Determine the (x, y) coordinate at the center of the cell enclosing the given text.  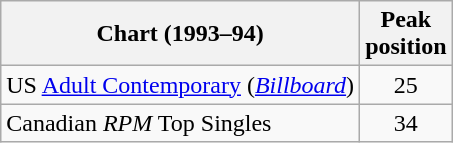
Chart (1993–94) (180, 34)
25 (406, 85)
34 (406, 123)
Canadian RPM Top Singles (180, 123)
US Adult Contemporary (Billboard) (180, 85)
Peakposition (406, 34)
